Detect which cell encompasses the target text, then output its (x, y) center coordinate. 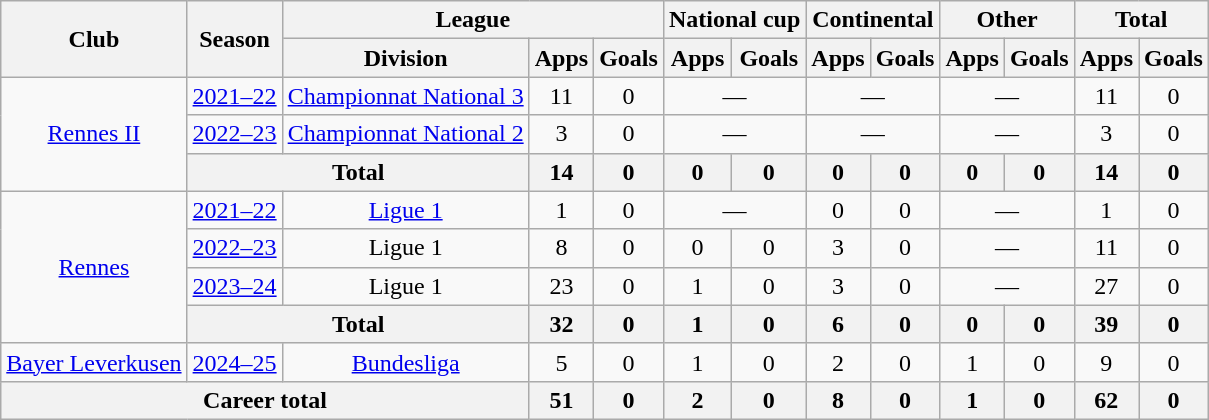
Division (406, 58)
League (472, 20)
Rennes II (94, 134)
32 (561, 324)
27 (1106, 286)
2024–25 (234, 362)
Continental (873, 20)
Championnat National 2 (406, 134)
9 (1106, 362)
Club (94, 39)
National cup (734, 20)
5 (561, 362)
Bayer Leverkusen (94, 362)
39 (1106, 324)
Season (234, 39)
Career total (265, 400)
Championnat National 3 (406, 96)
Other (1007, 20)
23 (561, 286)
51 (561, 400)
2023–24 (234, 286)
62 (1106, 400)
Rennes (94, 267)
Bundesliga (406, 362)
6 (838, 324)
